Capture the cell that displays the provided text and extract its [X, Y] central coordinate. 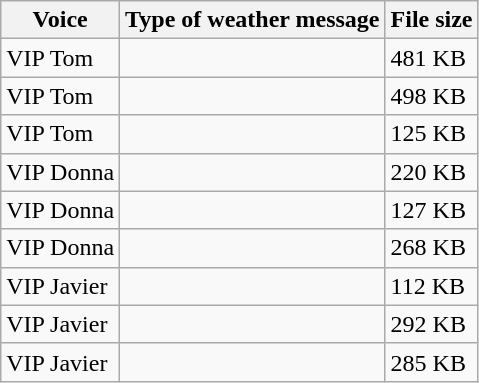
268 KB [432, 248]
Type of weather message [252, 20]
481 KB [432, 58]
285 KB [432, 362]
498 KB [432, 96]
220 KB [432, 172]
Voice [60, 20]
112 KB [432, 286]
127 KB [432, 210]
292 KB [432, 324]
125 KB [432, 134]
File size [432, 20]
